Search for the cell housing the specified text and yield its (x, y) center coordinate. 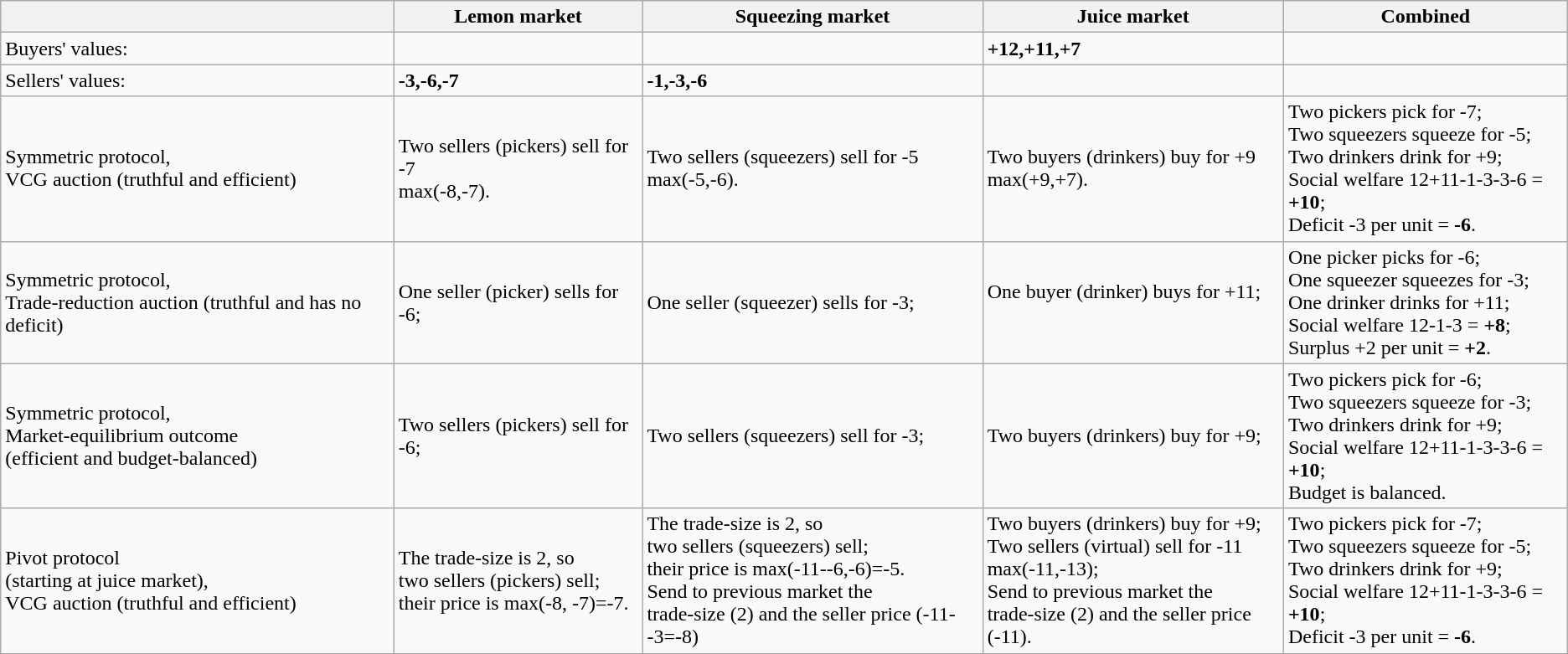
Lemon market (518, 17)
Symmetric protocol,Market-equilibrium outcome(efficient and budget-balanced) (198, 435)
Juice market (1132, 17)
One seller (picker) sells for -6; (518, 302)
+12,+11,+7 (1132, 49)
Two buyers (drinkers) buy for +9; (1132, 435)
Pivot protocol(starting at juice market),VCG auction (truthful and efficient) (198, 581)
Squeezing market (812, 17)
Symmetric protocol,Trade-reduction auction (truthful and has no deficit) (198, 302)
One buyer (drinker) buys for +11; (1132, 302)
Sellers' values: (198, 80)
Symmetric protocol,VCG auction (truthful and efficient) (198, 169)
Two sellers (pickers) sell for -6; (518, 435)
Two sellers (squeezers) sell for -5 max(-5,-6). (812, 169)
The trade-size is 2, sotwo sellers (pickers) sell;their price is max(-8, -7)=-7. (518, 581)
One seller (squeezer) sells for -3; (812, 302)
-3,-6,-7 (518, 80)
Combined (1426, 17)
Buyers' values: (198, 49)
-1,-3,-6 (812, 80)
Two buyers (drinkers) buy for +9 max(+9,+7). (1132, 169)
Two sellers (squeezers) sell for -3; (812, 435)
One picker picks for -6;One squeezer squeezes for -3;One drinker drinks for +11;Social welfare 12-1-3 = +8;Surplus +2 per unit = +2. (1426, 302)
Two pickers pick for -6;Two squeezers squeeze for -3;Two drinkers drink for +9;Social welfare 12+11-1-3-3-6 = +10;Budget is balanced. (1426, 435)
Two sellers (pickers) sell for -7 max(-8,-7). (518, 169)
